From the cell containing the given text, extract its center point as (X, Y) coordinate. 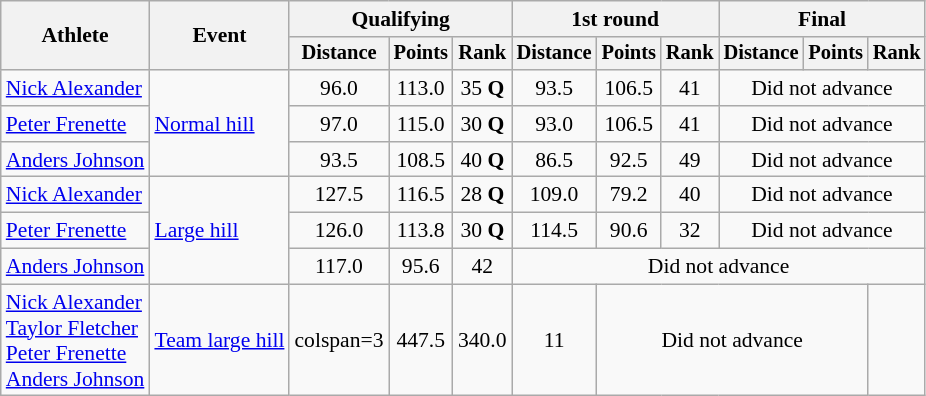
113.0 (421, 88)
Large hill (219, 230)
116.5 (421, 195)
109.0 (554, 195)
447.5 (421, 340)
Qualifying (400, 19)
32 (690, 231)
35 Q (482, 88)
97.0 (338, 124)
40 Q (482, 160)
Nick AlexanderTaylor FletcherPeter FrenetteAnders Johnson (76, 340)
colspan=3 (338, 340)
40 (690, 195)
90.6 (629, 231)
117.0 (338, 267)
126.0 (338, 231)
113.8 (421, 231)
49 (690, 160)
115.0 (421, 124)
28 Q (482, 195)
96.0 (338, 88)
93.0 (554, 124)
42 (482, 267)
86.5 (554, 160)
Final (822, 19)
114.5 (554, 231)
Event (219, 36)
Team large hill (219, 340)
1st round (616, 19)
108.5 (421, 160)
11 (554, 340)
79.2 (629, 195)
95.6 (421, 267)
340.0 (482, 340)
127.5 (338, 195)
Athlete (76, 36)
Normal hill (219, 124)
92.5 (629, 160)
